For the text-containing cell, return its midpoint in (X, Y) coordinate format. 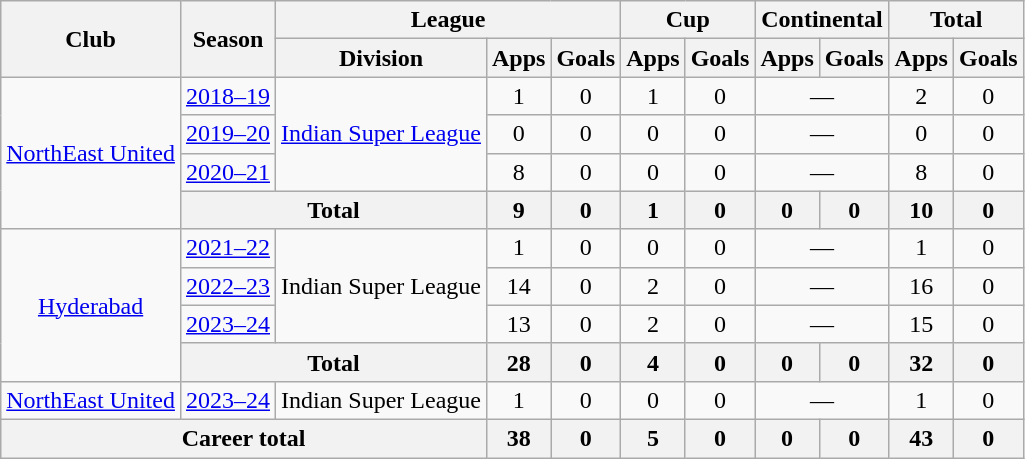
43 (921, 438)
15 (921, 324)
Continental (822, 20)
Cup (688, 20)
32 (921, 362)
Division (382, 58)
2019–20 (228, 134)
38 (518, 438)
14 (518, 286)
Club (91, 39)
2020–21 (228, 172)
13 (518, 324)
Career total (244, 438)
10 (921, 210)
League (448, 20)
5 (653, 438)
16 (921, 286)
2018–19 (228, 96)
4 (653, 362)
Season (228, 39)
28 (518, 362)
Hyderabad (91, 305)
2022–23 (228, 286)
9 (518, 210)
2021–22 (228, 248)
